Search for the cell housing the specified text and yield its (X, Y) center coordinate. 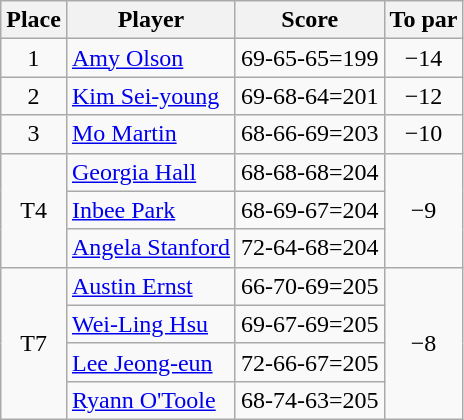
2 (34, 96)
Kim Sei-young (150, 96)
72-66-67=205 (310, 362)
−9 (424, 210)
−8 (424, 343)
T7 (34, 343)
−12 (424, 96)
Austin Ernst (150, 286)
Place (34, 20)
69-65-65=199 (310, 58)
−10 (424, 134)
Inbee Park (150, 210)
Player (150, 20)
1 (34, 58)
To par (424, 20)
68-74-63=205 (310, 400)
Angela Stanford (150, 248)
Amy Olson (150, 58)
68-66-69=203 (310, 134)
3 (34, 134)
69-67-69=205 (310, 324)
69-68-64=201 (310, 96)
Wei-Ling Hsu (150, 324)
Mo Martin (150, 134)
Georgia Hall (150, 172)
−14 (424, 58)
68-69-67=204 (310, 210)
Score (310, 20)
68-68-68=204 (310, 172)
T4 (34, 210)
Lee Jeong-eun (150, 362)
66-70-69=205 (310, 286)
72-64-68=204 (310, 248)
Ryann O'Toole (150, 400)
